Determine the [X, Y] coordinate at the center of the cell enclosing the given text.  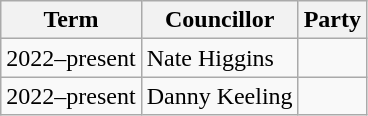
Party [332, 20]
Danny Keeling [220, 96]
Nate Higgins [220, 58]
Term [71, 20]
Councillor [220, 20]
